Search for the cell housing the specified text and yield its [x, y] center coordinate. 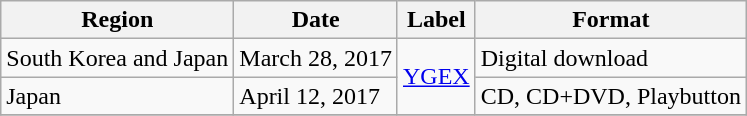
Label [436, 20]
CD, CD+DVD, Playbutton [610, 96]
Japan [118, 96]
April 12, 2017 [316, 96]
Date [316, 20]
YGEX [436, 77]
South Korea and Japan [118, 58]
March 28, 2017 [316, 58]
Digital download [610, 58]
Format [610, 20]
Region [118, 20]
